For the text-containing cell, return its midpoint in (X, Y) coordinate format. 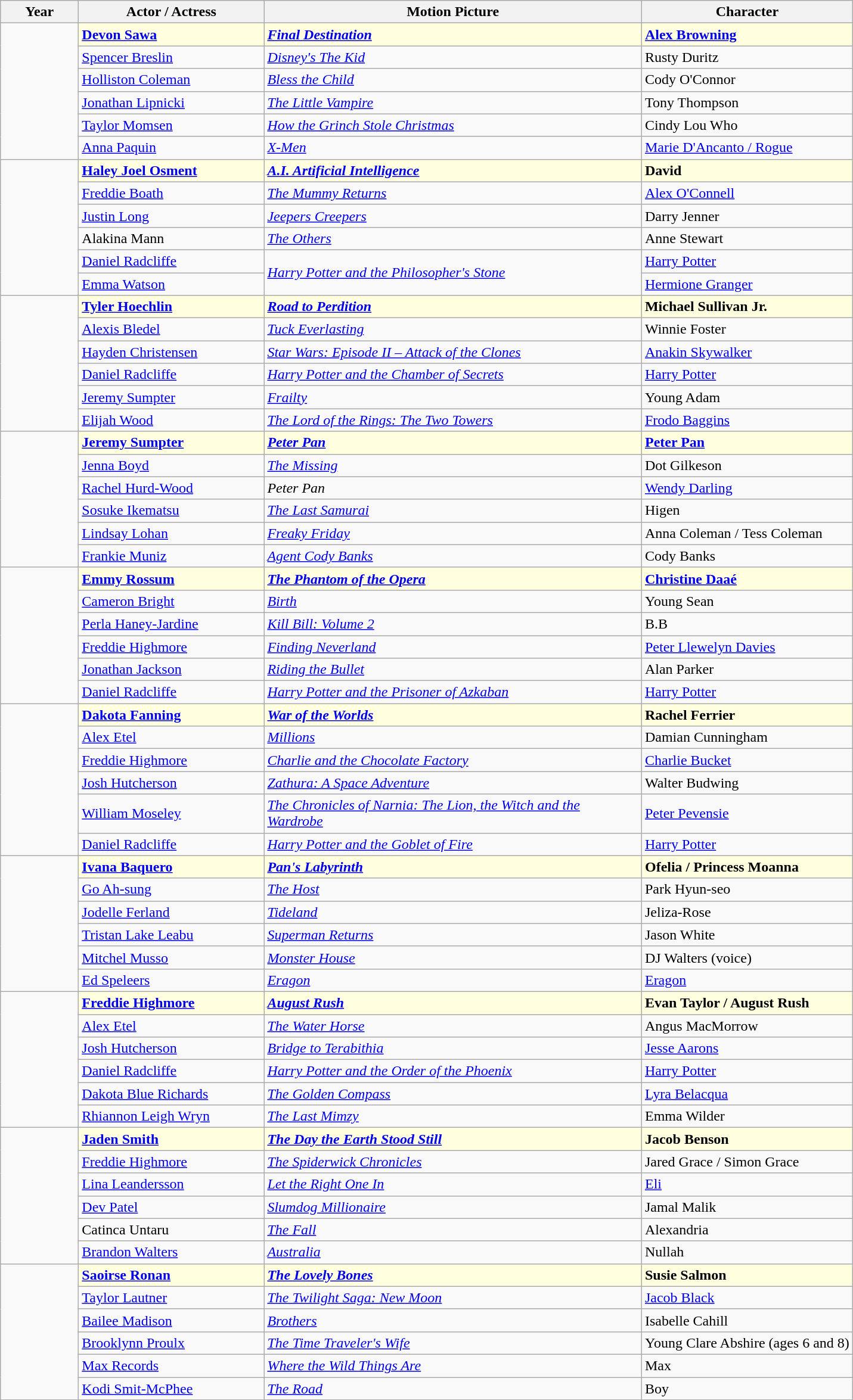
Brooklynn Proulx (172, 1343)
Brandon Walters (172, 1252)
Harry Potter and the Prisoner of Azkaban (453, 692)
Winnie Foster (747, 329)
Alan Parker (747, 670)
Jonathan Lipnicki (172, 102)
Jesse Aarons (747, 1049)
Harry Potter and the Goblet of Fire (453, 844)
Walter Budwing (747, 783)
Tuck Everlasting (453, 329)
Jason White (747, 935)
Slumdog Millionaire (453, 1207)
Taylor Lautner (172, 1298)
Bailee Madison (172, 1320)
Alakina Mann (172, 238)
Star Wars: Episode II – Attack of the Clones (453, 352)
Jared Grace / Simon Grace (747, 1162)
Kodi Smit-McPhee (172, 1389)
Angus MacMorrow (747, 1025)
Finding Neverland (453, 646)
Perla Haney-Jardine (172, 624)
Superman Returns (453, 935)
Millions (453, 738)
Year (39, 12)
Motion Picture (453, 12)
The Fall (453, 1230)
B.B (747, 624)
Higen (747, 511)
David (747, 170)
Tideland (453, 912)
Australia (453, 1252)
Cindy Lou Who (747, 125)
Cameron Bright (172, 601)
Lyra Belacqua (747, 1094)
Max (747, 1365)
Anakin Skywalker (747, 352)
Boy (747, 1389)
The Twilight Saga: New Moon (453, 1298)
Peter Llewelyn Davies (747, 646)
Harry Potter and the Order of the Phoenix (453, 1071)
Frailty (453, 397)
Go Ah-sung (172, 889)
Final Destination (453, 35)
Tyler Hoechlin (172, 307)
Freaky Friday (453, 533)
Darry Jenner (747, 216)
Peter Pevensie (747, 814)
Let the Right One In (453, 1184)
Taylor Momsen (172, 125)
Catinca Untaru (172, 1230)
The Golden Compass (453, 1094)
Anne Stewart (747, 238)
Charlie Bucket (747, 760)
Harry Potter and the Chamber of Secrets (453, 375)
Kill Bill: Volume 2 (453, 624)
X-Men (453, 148)
Tristan Lake Leabu (172, 935)
The Road (453, 1389)
Cody Banks (747, 556)
Young Sean (747, 601)
Bridge to Terabithia (453, 1049)
The Time Traveler's Wife (453, 1343)
Nullah (747, 1252)
Christine Daaé (747, 578)
Evan Taylor / August Rush (747, 1003)
Sosuke Ikematsu (172, 511)
Frodo Baggins (747, 420)
Actor / Actress (172, 12)
Jodelle Ferland (172, 912)
Anna Coleman / Tess Coleman (747, 533)
Rusty Duritz (747, 57)
Anna Paquin (172, 148)
Jamal Malik (747, 1207)
Haley Joel Osment (172, 170)
Jenna Boyd (172, 465)
How the Grinch Stole Christmas (453, 125)
Rhiannon Leigh Wryn (172, 1116)
Jeliza-Rose (747, 912)
Emma Wilder (747, 1116)
The Last Mimzy (453, 1116)
Birth (453, 601)
Damian Cunningham (747, 738)
Hayden Christensen (172, 352)
Harry Potter and the Philosopher's Stone (453, 272)
Jeepers Creepers (453, 216)
Wendy Darling (747, 488)
Dakota Fanning (172, 715)
Hermione Granger (747, 284)
Marie D'Ancanto / Rogue (747, 148)
Dakota Blue Richards (172, 1094)
August Rush (453, 1003)
Jacob Benson (747, 1139)
Brothers (453, 1320)
Young Adam (747, 397)
Young Clare Abshire (ages 6 and 8) (747, 1343)
Alex O'Connell (747, 193)
Ed Speleers (172, 980)
Where the Wild Things Are (453, 1365)
Holliston Coleman (172, 80)
Character (747, 12)
The Water Horse (453, 1025)
The Mummy Returns (453, 193)
Charlie and the Chocolate Factory (453, 760)
Lina Leandersson (172, 1184)
Eli (747, 1184)
Lindsay Lohan (172, 533)
Monster House (453, 957)
The Spiderwick Chronicles (453, 1162)
The Little Vampire (453, 102)
Devon Sawa (172, 35)
The Others (453, 238)
Disney's The Kid (453, 57)
Ofelia / Princess Moanna (747, 867)
Elijah Wood (172, 420)
Isabelle Cahill (747, 1320)
Michael Sullivan Jr. (747, 307)
Max Records (172, 1365)
Jaden Smith (172, 1139)
Emmy Rossum (172, 578)
Susie Salmon (747, 1275)
Alex Browning (747, 35)
Bless the Child (453, 80)
Spencer Breslin (172, 57)
The Phantom of the Opera (453, 578)
The Lord of the Rings: The Two Towers (453, 420)
Zathura: A Space Adventure (453, 783)
Alexis Bledel (172, 329)
The Lovely Bones (453, 1275)
Emma Watson (172, 284)
Alexandria (747, 1230)
DJ Walters (voice) (747, 957)
Rachel Hurd-Wood (172, 488)
Park Hyun-seo (747, 889)
War of the Worlds (453, 715)
Justin Long (172, 216)
The Chronicles of Narnia: The Lion, the Witch and the Wardrobe (453, 814)
Tony Thompson (747, 102)
Dev Patel (172, 1207)
Ivana Baquero (172, 867)
Rachel Ferrier (747, 715)
Road to Perdition (453, 307)
A.I. Artificial Intelligence (453, 170)
Mitchel Musso (172, 957)
Pan's Labyrinth (453, 867)
Jacob Black (747, 1298)
The Last Samurai (453, 511)
Jonathan Jackson (172, 670)
The Host (453, 889)
Dot Gilkeson (747, 465)
Saoirse Ronan (172, 1275)
Freddie Boath (172, 193)
William Moseley (172, 814)
Frankie Muniz (172, 556)
The Day the Earth Stood Still (453, 1139)
Riding the Bullet (453, 670)
Cody O'Connor (747, 80)
The Missing (453, 465)
Agent Cody Banks (453, 556)
